For the text-containing cell, return its midpoint in (X, Y) coordinate format. 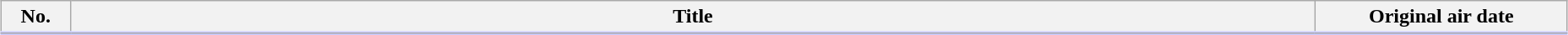
Title (693, 17)
Original air date (1441, 17)
No. (35, 17)
